Capture the cell that displays the provided text and extract its (x, y) central coordinate. 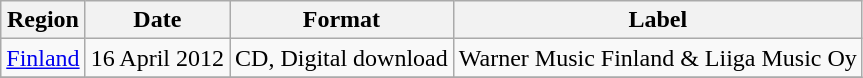
Finland (43, 58)
CD, Digital download (342, 58)
16 April 2012 (157, 58)
Format (342, 20)
Warner Music Finland & Liiga Music Oy (658, 58)
Region (43, 20)
Date (157, 20)
Label (658, 20)
